Locate the cell with the specified text and output its [X, Y] center coordinate. 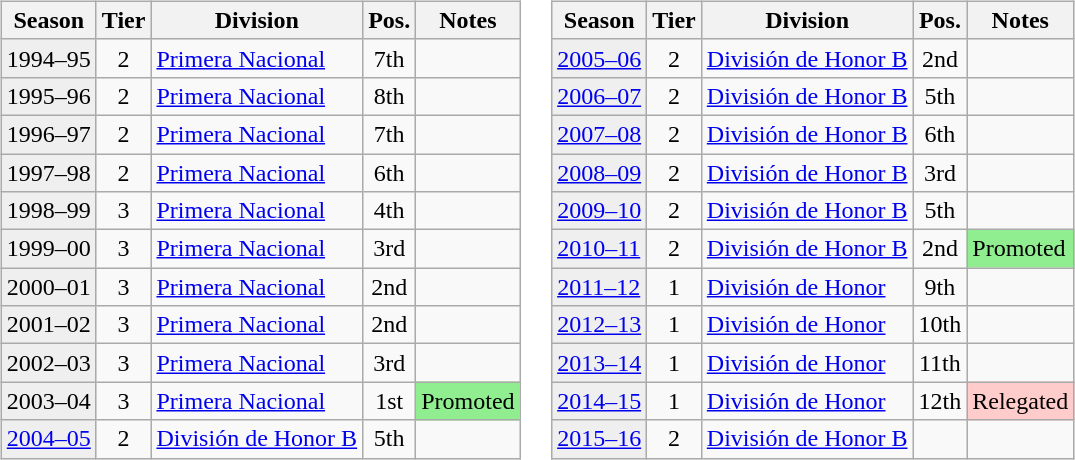
1997–98 [48, 173]
1st [390, 401]
2005–06 [600, 58]
12th [940, 401]
2003–04 [48, 401]
2010–11 [600, 249]
2002–03 [48, 363]
10th [940, 325]
4th [390, 211]
2004–05 [48, 439]
Relegated [1020, 401]
1995–96 [48, 96]
9th [940, 287]
2009–10 [600, 211]
2006–07 [600, 96]
2015–16 [600, 439]
1994–95 [48, 58]
2013–14 [600, 363]
2014–15 [600, 401]
2008–09 [600, 173]
1999–00 [48, 249]
11th [940, 363]
2012–13 [600, 325]
2007–08 [600, 134]
2000–01 [48, 287]
1998–99 [48, 211]
2011–12 [600, 287]
2001–02 [48, 325]
1996–97 [48, 134]
8th [390, 96]
